Locate the cell with the specified text and output its (X, Y) center coordinate. 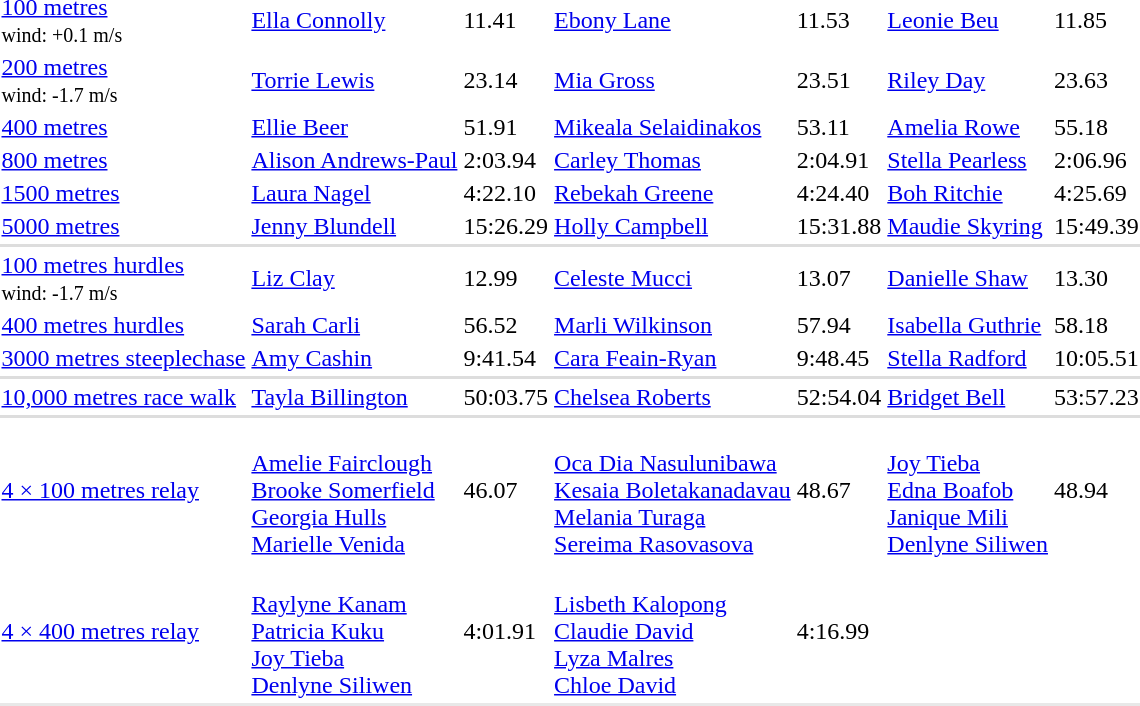
Amelie FaircloughBrooke SomerfieldGeorgia HullsMarielle Venida (354, 490)
13.30 (1096, 278)
Torrie Lewis (354, 80)
Jenny Blundell (354, 226)
50:03.75 (506, 397)
4:25.69 (1096, 193)
15:31.88 (839, 226)
Stella Pearless (968, 160)
48.67 (839, 490)
Chelsea Roberts (673, 397)
48.94 (1096, 490)
Boh Ritchie (968, 193)
15:26.29 (506, 226)
4:16.99 (839, 631)
58.18 (1096, 325)
Sarah Carli (354, 325)
100 metres hurdleswind: -1.7 m/s (124, 278)
Riley Day (968, 80)
Laura Nagel (354, 193)
15:49.39 (1096, 226)
Rebekah Greene (673, 193)
5000 metres (124, 226)
23.63 (1096, 80)
400 metres hurdles (124, 325)
51.91 (506, 127)
4 × 400 metres relay (124, 631)
Danielle Shaw (968, 278)
Amelia Rowe (968, 127)
Holly Campbell (673, 226)
12.99 (506, 278)
Cara Feain-Ryan (673, 358)
56.52 (506, 325)
46.07 (506, 490)
23.14 (506, 80)
Alison Andrews-Paul (354, 160)
Ellie Beer (354, 127)
10:05.51 (1096, 358)
3000 metres steeplechase (124, 358)
Joy TiebaEdna BoafobJanique MiliDenlyne Siliwen (968, 490)
4:24.40 (839, 193)
Celeste Mucci (673, 278)
23.51 (839, 80)
52:54.04 (839, 397)
Mikeala Selaidinakos (673, 127)
53:57.23 (1096, 397)
Isabella Guthrie (968, 325)
9:48.45 (839, 358)
2:03.94 (506, 160)
Raylyne KanamPatricia KukuJoy TiebaDenlyne Siliwen (354, 631)
Maudie Skyring (968, 226)
800 metres (124, 160)
1500 metres (124, 193)
55.18 (1096, 127)
Liz Clay (354, 278)
Stella Radford (968, 358)
13.07 (839, 278)
400 metres (124, 127)
200 metreswind: -1.7 m/s (124, 80)
2:06.96 (1096, 160)
53.11 (839, 127)
Carley Thomas (673, 160)
10,000 metres race walk (124, 397)
Mia Gross (673, 80)
Oca Dia NasulunibawaKesaia BoletakanadavauMelania TuragaSereima Rasovasova (673, 490)
Tayla Billington (354, 397)
9:41.54 (506, 358)
4:01.91 (506, 631)
Lisbeth KalopongClaudie DavidLyza MalresChloe David (673, 631)
4:22.10 (506, 193)
Bridget Bell (968, 397)
Amy Cashin (354, 358)
2:04.91 (839, 160)
57.94 (839, 325)
Marli Wilkinson (673, 325)
4 × 100 metres relay (124, 490)
